Determine the (x, y) coordinate at the center of the cell enclosing the given text.  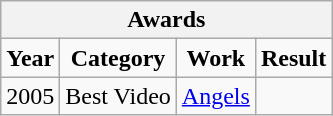
Work (216, 58)
Best Video (118, 96)
2005 (30, 96)
Category (118, 58)
Result (293, 58)
Awards (166, 20)
Year (30, 58)
Angels (216, 96)
